For the text-containing cell, return its midpoint in [x, y] coordinate format. 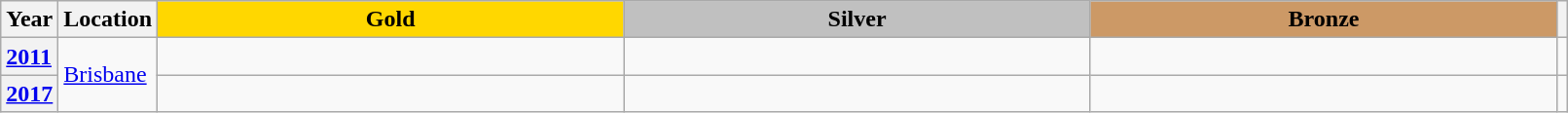
Silver [857, 19]
Year [29, 19]
Brisbane [108, 75]
2011 [29, 56]
Bronze [1324, 19]
Location [108, 19]
Gold [391, 19]
2017 [29, 94]
